Return the [X, Y] coordinate for the center point of the cell that contains the specified text.  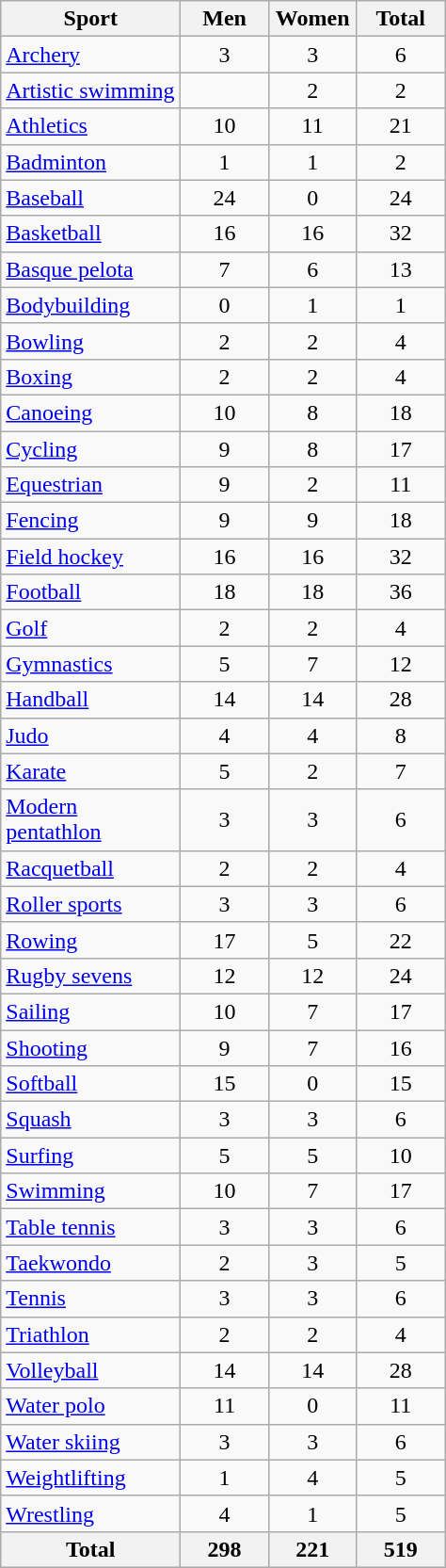
Badminton [90, 162]
Rowing [90, 940]
Men [225, 19]
13 [401, 269]
Golf [90, 628]
Roller sports [90, 904]
Artistic swimming [90, 90]
Sport [90, 19]
Taekwondo [90, 1263]
Modern pentathlon [90, 819]
Bodybuilding [90, 305]
Football [90, 592]
Fencing [90, 521]
Handball [90, 700]
298 [225, 1549]
Weightlifting [90, 1478]
519 [401, 1549]
Women [312, 19]
Surfing [90, 1156]
Archery [90, 55]
Wrestling [90, 1513]
Tennis [90, 1299]
Basketball [90, 234]
Boxing [90, 377]
Water polo [90, 1406]
Cycling [90, 449]
Softball [90, 1084]
36 [401, 592]
Squash [90, 1120]
Equestrian [90, 485]
Rugby sevens [90, 976]
Water skiing [90, 1442]
Judo [90, 736]
Canoeing [90, 412]
Racquetball [90, 868]
Karate [90, 771]
Basque pelota [90, 269]
Baseball [90, 198]
Volleyball [90, 1370]
Sailing [90, 1011]
Table tennis [90, 1227]
Athletics [90, 126]
221 [312, 1549]
Triathlon [90, 1334]
Bowling [90, 341]
Swimming [90, 1191]
22 [401, 940]
Field hockey [90, 557]
Shooting [90, 1048]
21 [401, 126]
Gymnastics [90, 664]
